Output the (x, y) coordinate of the center of the cell containing the given text.  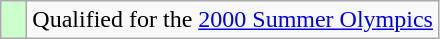
Qualified for the 2000 Summer Olympics (233, 20)
